From the cell containing the given text, extract its center point as (x, y) coordinate. 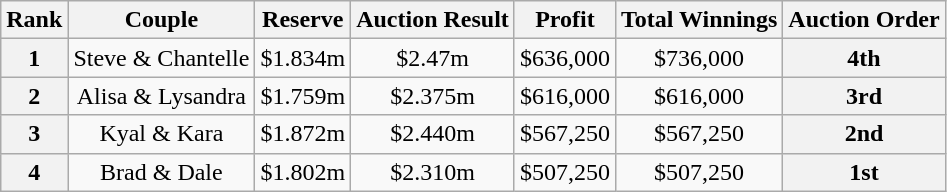
$1.802m (303, 172)
Total Winnings (698, 20)
4th (864, 58)
Kyal & Kara (162, 134)
Rank (34, 20)
$2.440m (433, 134)
Steve & Chantelle (162, 58)
$1.759m (303, 96)
1st (864, 172)
3rd (864, 96)
2 (34, 96)
Reserve (303, 20)
$1.872m (303, 134)
2nd (864, 134)
3 (34, 134)
Profit (564, 20)
Auction Order (864, 20)
Auction Result (433, 20)
4 (34, 172)
$1.834m (303, 58)
$736,000 (698, 58)
$2.47m (433, 58)
$2.375m (433, 96)
Brad & Dale (162, 172)
1 (34, 58)
$2.310m (433, 172)
$636,000 (564, 58)
Couple (162, 20)
Alisa & Lysandra (162, 96)
